For the text-containing cell, return its midpoint in [X, Y] coordinate format. 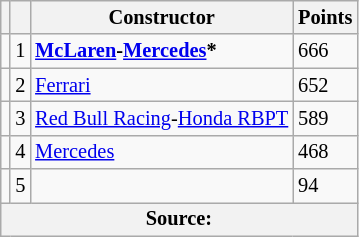
Source: [179, 219]
468 [325, 152]
1 [20, 51]
Constructor [162, 17]
3 [20, 118]
Ferrari [162, 85]
5 [20, 186]
Red Bull Racing-Honda RBPT [162, 118]
Mercedes [162, 152]
2 [20, 85]
666 [325, 51]
4 [20, 152]
Points [325, 17]
94 [325, 186]
McLaren-Mercedes* [162, 51]
589 [325, 118]
652 [325, 85]
